Provide the (x, y) coordinate of the cell's center where the given text is located.  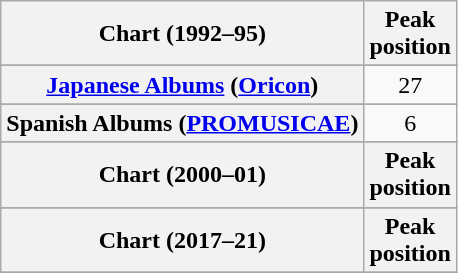
Japanese Albums (Oricon) (182, 85)
Chart (1992–95) (182, 34)
Chart (2000–01) (182, 174)
27 (410, 85)
6 (410, 123)
Spanish Albums (PROMUSICAE) (182, 123)
Chart (2017–21) (182, 240)
